From the cell containing the given text, extract its center point as [x, y] coordinate. 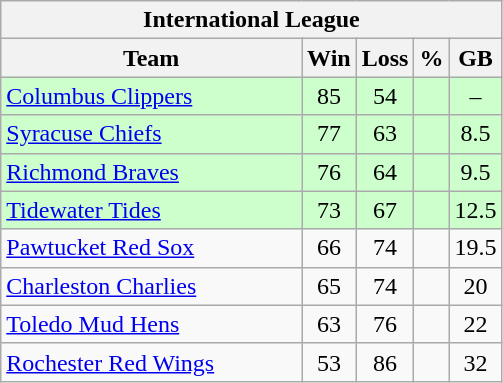
53 [330, 362]
22 [476, 324]
Pawtucket Red Sox [152, 248]
67 [385, 210]
86 [385, 362]
Richmond Braves [152, 172]
International League [252, 20]
– [476, 96]
9.5 [476, 172]
Columbus Clippers [152, 96]
66 [330, 248]
12.5 [476, 210]
Rochester Red Wings [152, 362]
8.5 [476, 134]
54 [385, 96]
73 [330, 210]
65 [330, 286]
Tidewater Tides [152, 210]
Team [152, 58]
Win [330, 58]
Charleston Charlies [152, 286]
Syracuse Chiefs [152, 134]
% [432, 58]
20 [476, 286]
85 [330, 96]
32 [476, 362]
GB [476, 58]
77 [330, 134]
64 [385, 172]
19.5 [476, 248]
Loss [385, 58]
Toledo Mud Hens [152, 324]
